From the cell containing the given text, extract its center point as (X, Y) coordinate. 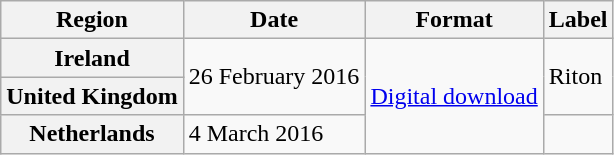
Digital download (454, 96)
Label (578, 20)
4 March 2016 (274, 134)
Format (454, 20)
United Kingdom (92, 96)
Ireland (92, 58)
Region (92, 20)
26 February 2016 (274, 77)
Date (274, 20)
Riton (578, 77)
Netherlands (92, 134)
